Locate the cell with the specified text and output its [x, y] center coordinate. 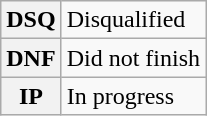
IP [31, 96]
Did not finish [133, 58]
In progress [133, 96]
DSQ [31, 20]
Disqualified [133, 20]
DNF [31, 58]
